Scan for the cell matching the given text and deliver its [X, Y] coordinate at center. 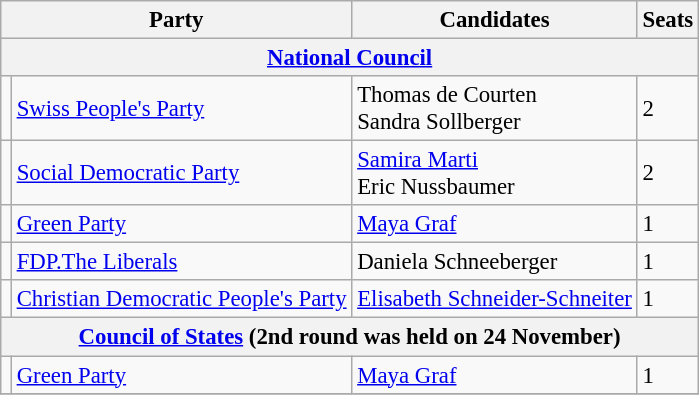
Samira MartiEric Nussbaumer [494, 174]
Elisabeth Schneider-Schneiter [494, 299]
Christian Democratic People's Party [182, 299]
National Council [350, 58]
FDP.The Liberals [182, 262]
Swiss People's Party [182, 108]
Seats [668, 20]
Council of States (2nd round was held on 24 November) [350, 337]
Party [176, 20]
Candidates [494, 20]
Thomas de CourtenSandra Sollberger [494, 108]
Daniela Schneeberger [494, 262]
Social Democratic Party [182, 174]
